Provide the (X, Y) coordinate of the cell's center where the given text is located.  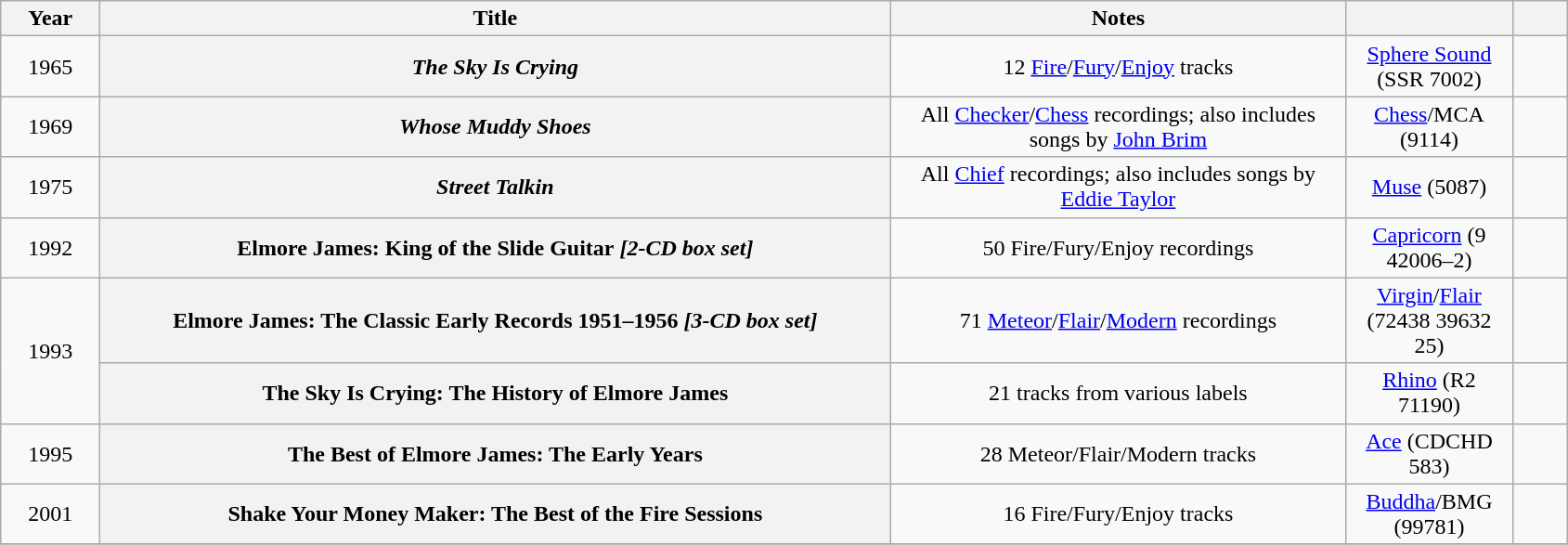
Muse (5087) (1430, 188)
2001 (50, 514)
The Sky Is Crying (496, 67)
1992 (50, 247)
12 Fire/Fury/Enjoy tracks (1118, 67)
1969 (50, 126)
Sphere Sound (SSR 7002) (1430, 67)
Notes (1118, 19)
1975 (50, 188)
All Chief recordings; also includes songs by Eddie Taylor (1118, 188)
16 Fire/Fury/Enjoy tracks (1118, 514)
Elmore James: King of the Slide Guitar [2-CD box set] (496, 247)
50 Fire/Fury/Enjoy recordings (1118, 247)
1993 (50, 351)
The Sky Is Crying: The History of Elmore James (496, 394)
71 Meteor/Flair/Modern recordings (1118, 320)
Rhino (R2 71190) (1430, 394)
Year (50, 19)
1995 (50, 453)
Street Talkin (496, 188)
Capricorn (9 42006–2) (1430, 247)
Whose Muddy Shoes (496, 126)
1965 (50, 67)
28 Meteor/Flair/Modern tracks (1118, 453)
Elmore James: The Classic Early Records 1951–1956 [3-CD box set] (496, 320)
21 tracks from various labels (1118, 394)
Shake Your Money Maker: The Best of the Fire Sessions (496, 514)
Chess/MCA (9114) (1430, 126)
The Best of Elmore James: The Early Years (496, 453)
Title (496, 19)
Virgin/Flair (72438 39632 25) (1430, 320)
All Checker/Chess recordings; also includes songs by John Brim (1118, 126)
Buddha/BMG (99781) (1430, 514)
Ace (CDCHD 583) (1430, 453)
